Pinpoint the cell where the given text exists, returning its (X, Y) midpoint coordinate. 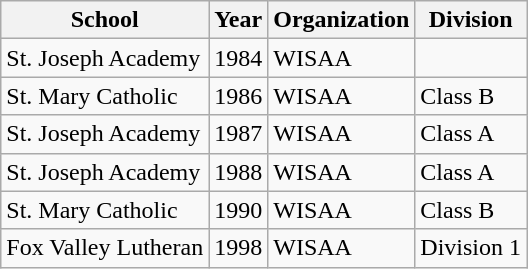
1987 (238, 134)
1998 (238, 248)
Year (238, 20)
Division 1 (471, 248)
Organization (342, 20)
Fox Valley Lutheran (105, 248)
1990 (238, 210)
1984 (238, 58)
School (105, 20)
1986 (238, 96)
Division (471, 20)
1988 (238, 172)
